Capture the cell that displays the provided text and extract its [X, Y] central coordinate. 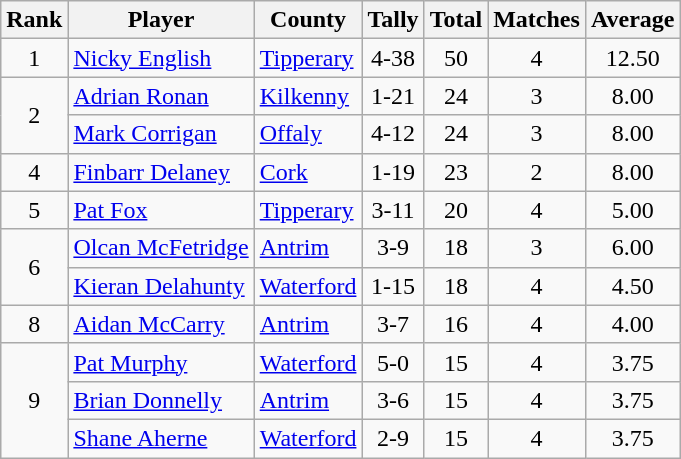
1-19 [393, 172]
County [308, 20]
5-0 [393, 362]
2-9 [393, 438]
Shane Aherne [161, 438]
Nicky English [161, 58]
Adrian Ronan [161, 96]
Pat Fox [161, 210]
4.00 [632, 324]
Kilkenny [308, 96]
5 [34, 210]
23 [456, 172]
Brian Donnelly [161, 400]
3-9 [393, 248]
Matches [537, 20]
1-21 [393, 96]
Pat Murphy [161, 362]
Rank [34, 20]
3-7 [393, 324]
3-6 [393, 400]
Offaly [308, 134]
1 [34, 58]
4-12 [393, 134]
5.00 [632, 210]
8 [34, 324]
Olcan McFetridge [161, 248]
Cork [308, 172]
6 [34, 267]
1-15 [393, 286]
9 [34, 400]
12.50 [632, 58]
16 [456, 324]
Kieran Delahunty [161, 286]
6.00 [632, 248]
20 [456, 210]
Total [456, 20]
Finbarr Delaney [161, 172]
Tally [393, 20]
Average [632, 20]
Aidan McCarry [161, 324]
Mark Corrigan [161, 134]
4-38 [393, 58]
4.50 [632, 286]
Player [161, 20]
3-11 [393, 210]
50 [456, 58]
